Search for the cell housing the specified text and yield its [X, Y] center coordinate. 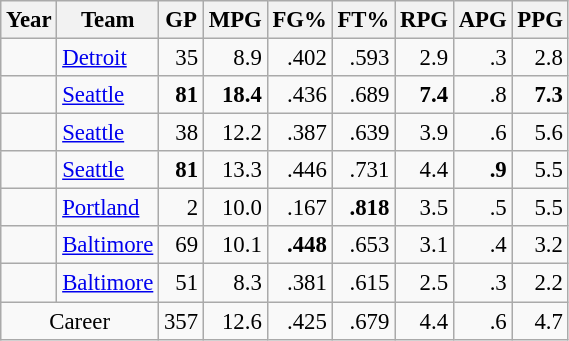
APG [482, 20]
.731 [364, 170]
Portland [108, 208]
RPG [424, 20]
3.5 [424, 208]
10.0 [235, 208]
.615 [364, 283]
.446 [300, 170]
4.7 [540, 321]
8.9 [235, 58]
Detroit [108, 58]
12.6 [235, 321]
38 [182, 133]
3.9 [424, 133]
.593 [364, 58]
69 [182, 245]
PPG [540, 20]
18.4 [235, 95]
.4 [482, 245]
12.2 [235, 133]
2.2 [540, 283]
.5 [482, 208]
357 [182, 321]
.448 [300, 245]
.639 [364, 133]
Year [29, 20]
2.9 [424, 58]
.425 [300, 321]
GP [182, 20]
2 [182, 208]
13.3 [235, 170]
35 [182, 58]
MPG [235, 20]
FG% [300, 20]
.8 [482, 95]
FT% [364, 20]
3.1 [424, 245]
.653 [364, 245]
.402 [300, 58]
.689 [364, 95]
.436 [300, 95]
2.5 [424, 283]
.818 [364, 208]
.167 [300, 208]
10.1 [235, 245]
.9 [482, 170]
3.2 [540, 245]
Team [108, 20]
7.4 [424, 95]
.381 [300, 283]
.679 [364, 321]
5.6 [540, 133]
2.8 [540, 58]
.387 [300, 133]
7.3 [540, 95]
8.3 [235, 283]
51 [182, 283]
Career [80, 321]
